Search for the cell housing the specified text and yield its [x, y] center coordinate. 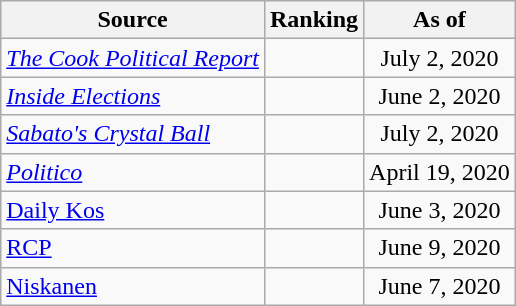
June 7, 2020 [440, 286]
The Cook Political Report [133, 58]
June 9, 2020 [440, 248]
Inside Elections [133, 96]
Niskanen [133, 286]
June 3, 2020 [440, 210]
Daily Kos [133, 210]
Source [133, 20]
June 2, 2020 [440, 96]
April 19, 2020 [440, 172]
RCP [133, 248]
As of [440, 20]
Ranking [314, 20]
Politico [133, 172]
Sabato's Crystal Ball [133, 134]
